Output the (X, Y) coordinate of the center of the cell containing the given text.  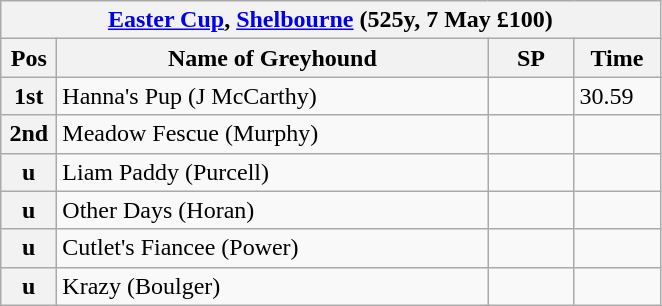
Krazy (Boulger) (272, 286)
Time (617, 58)
Other Days (Horan) (272, 210)
Cutlet's Fiancee (Power) (272, 248)
Hanna's Pup (J McCarthy) (272, 96)
Easter Cup, Shelbourne (525y, 7 May £100) (330, 20)
Meadow Fescue (Murphy) (272, 134)
30.59 (617, 96)
Name of Greyhound (272, 58)
SP (531, 58)
1st (29, 96)
2nd (29, 134)
Pos (29, 58)
Liam Paddy (Purcell) (272, 172)
